Extract the (x, y) coordinate from the center of the cell holding the provided text.  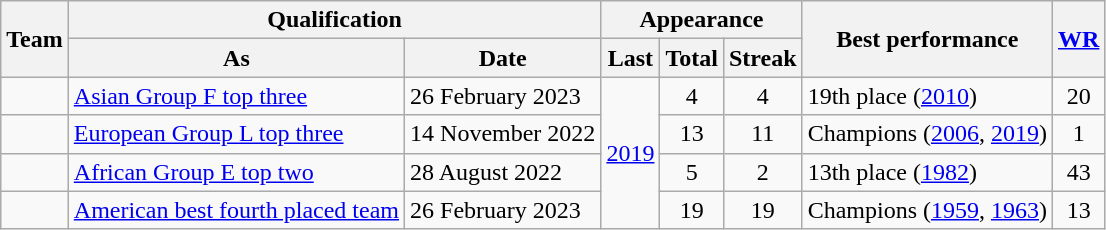
Champions (1959, 1963) (927, 210)
20 (1079, 96)
African Group E top two (236, 172)
Champions (2006, 2019) (927, 134)
American best fourth placed team (236, 210)
43 (1079, 172)
2 (762, 172)
Appearance (702, 20)
Team (35, 39)
Asian Group F top three (236, 96)
2019 (630, 153)
Last (630, 58)
1 (1079, 134)
Total (692, 58)
Best performance (927, 39)
14 November 2022 (503, 134)
19th place (2010) (927, 96)
Qualification (334, 20)
28 August 2022 (503, 172)
As (236, 58)
Streak (762, 58)
11 (762, 134)
Date (503, 58)
13th place (1982) (927, 172)
5 (692, 172)
European Group L top three (236, 134)
WR (1079, 39)
